Identify which cell holds the provided text, then report its (x, y) central coordinate. 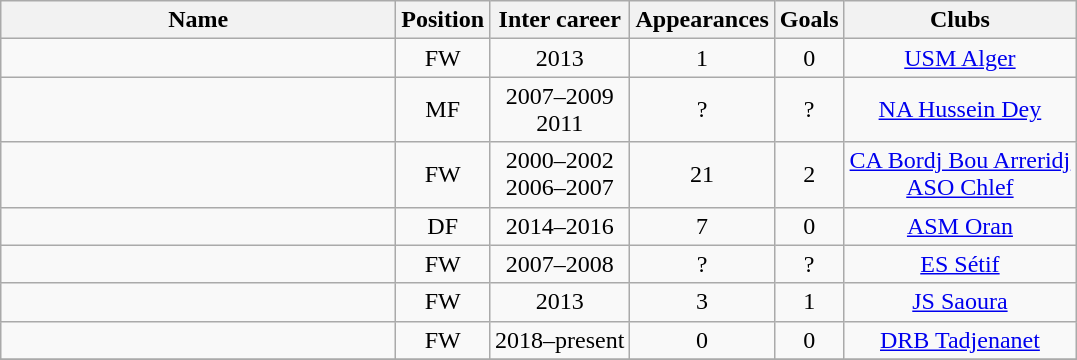
3 (702, 302)
Appearances (702, 20)
DF (443, 226)
Name (198, 20)
2018–present (560, 340)
2014–2016 (560, 226)
Inter career (560, 20)
ES Sétif (960, 264)
2000–20022006–2007 (560, 174)
MF (443, 110)
7 (702, 226)
DRB Tadjenanet (960, 340)
CA Bordj Bou ArreridjASO Chlef (960, 174)
21 (702, 174)
ASM Oran (960, 226)
2007–2008 (560, 264)
JS Saoura (960, 302)
Position (443, 20)
Goals (809, 20)
2 (809, 174)
2007–20092011 (560, 110)
NA Hussein Dey (960, 110)
Clubs (960, 20)
USM Alger (960, 58)
